Capture the cell that displays the provided text and extract its (X, Y) central coordinate. 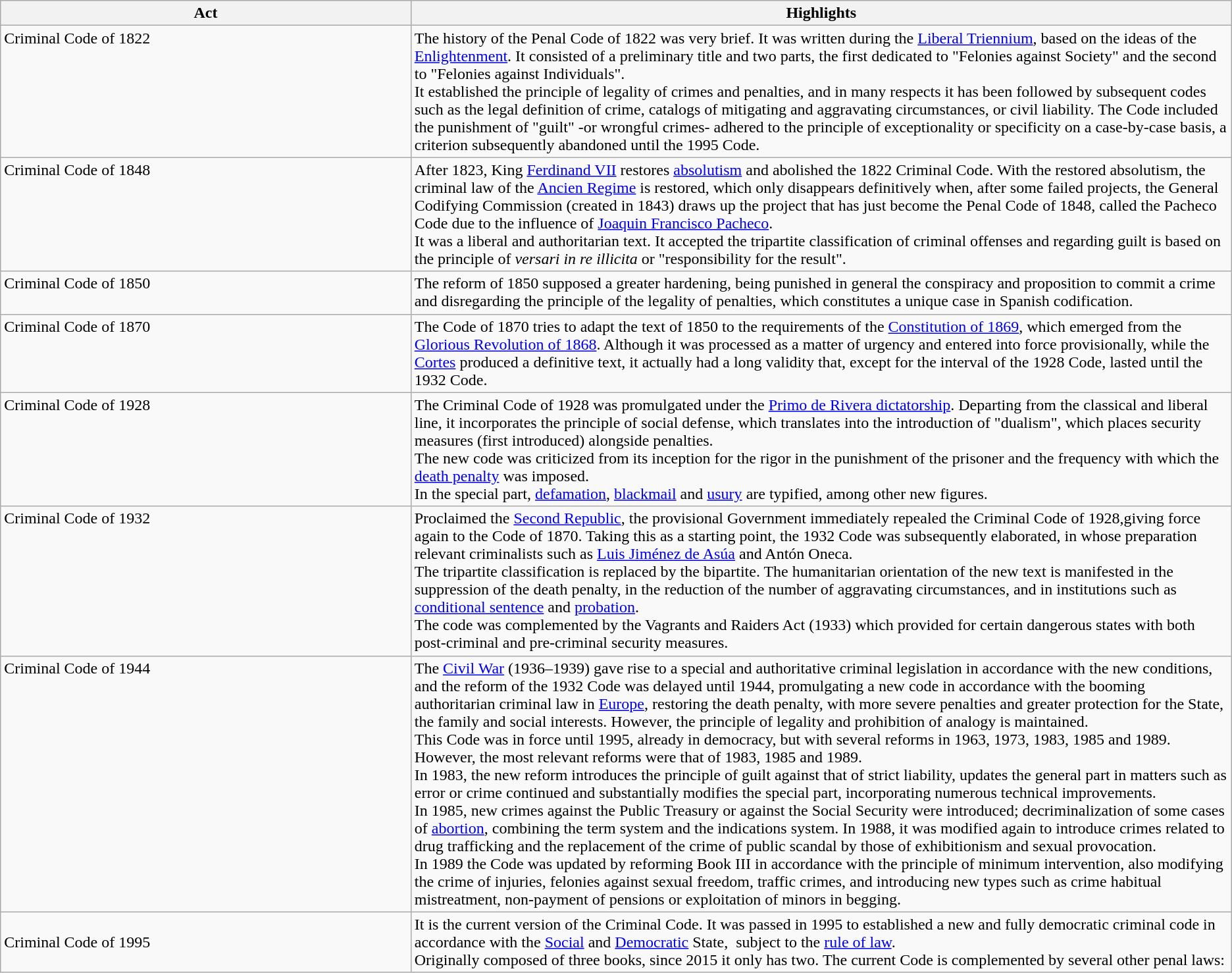
Criminal Code of 1822 (205, 92)
Criminal Code of 1944 (205, 783)
Act (205, 13)
Criminal Code of 1870 (205, 353)
Criminal Code of 1995 (205, 942)
Criminal Code of 1928 (205, 449)
Highlights (821, 13)
Criminal Code of 1932 (205, 581)
Criminal Code of 1850 (205, 292)
Criminal Code of 1848 (205, 215)
